For the text-containing cell, return its midpoint in (x, y) coordinate format. 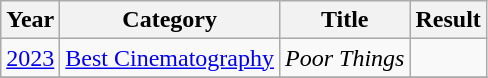
2023 (30, 58)
Poor Things (345, 58)
Title (345, 20)
Best Cinematography (170, 58)
Result (448, 20)
Category (170, 20)
Year (30, 20)
